Identify which cell holds the provided text, then report its [x, y] central coordinate. 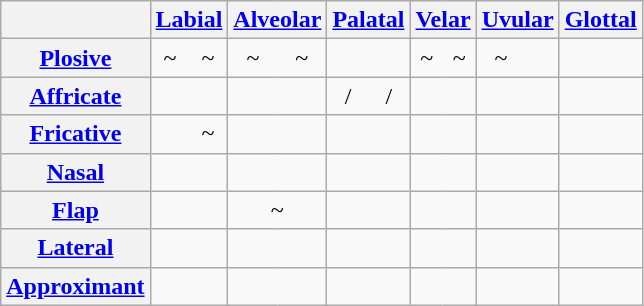
Nasal [76, 172]
Flap [76, 210]
Alveolar [278, 20]
Approximant [76, 286]
Affricate [76, 96]
Lateral [76, 248]
Palatal [368, 20]
Velar [443, 20]
Plosive [76, 58]
Glottal [600, 20]
Labial [189, 20]
Fricative [76, 134]
Uvular [518, 20]
